Search for the cell housing the specified text and yield its [X, Y] center coordinate. 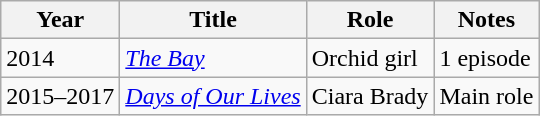
2015–2017 [60, 96]
Orchid girl [370, 58]
1 episode [486, 58]
Year [60, 20]
Notes [486, 20]
2014 [60, 58]
Title [213, 20]
Role [370, 20]
Days of Our Lives [213, 96]
The Bay [213, 58]
Main role [486, 96]
Ciara Brady [370, 96]
